Locate the cell with the specified text and output its (x, y) center coordinate. 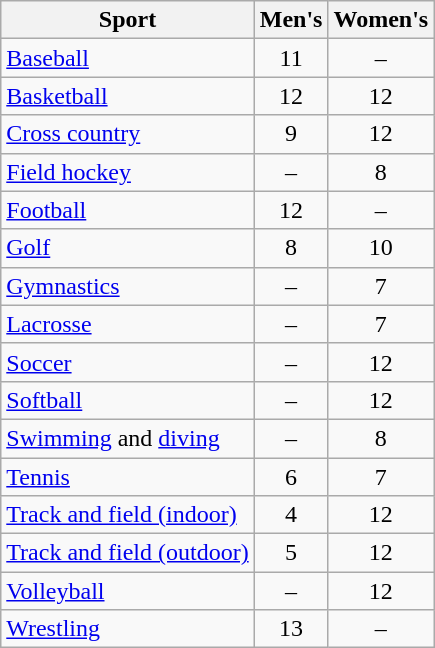
6 (291, 477)
10 (381, 248)
Cross country (128, 134)
Track and field (indoor) (128, 515)
Track and field (outdoor) (128, 553)
13 (291, 629)
Men's (291, 20)
Swimming and diving (128, 438)
Basketball (128, 96)
Volleyball (128, 591)
5 (291, 553)
Softball (128, 400)
Gymnastics (128, 286)
Baseball (128, 58)
4 (291, 515)
Football (128, 210)
Wrestling (128, 629)
11 (291, 58)
Lacrosse (128, 324)
Field hockey (128, 172)
Sport (128, 20)
Golf (128, 248)
9 (291, 134)
Tennis (128, 477)
Soccer (128, 362)
Women's (381, 20)
